Detect which cell encompasses the target text, then output its [X, Y] center coordinate. 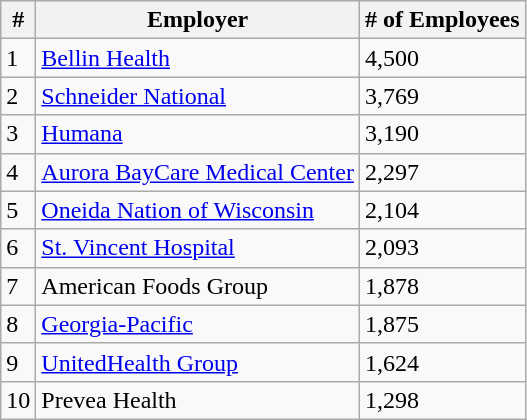
Schneider National [198, 96]
1,298 [442, 400]
5 [18, 210]
St. Vincent Hospital [198, 248]
1,624 [442, 362]
2,297 [442, 172]
Georgia-Pacific [198, 324]
UnitedHealth Group [198, 362]
1,875 [442, 324]
Prevea Health [198, 400]
1 [18, 58]
1,878 [442, 286]
2,104 [442, 210]
3 [18, 134]
4 [18, 172]
American Foods Group [198, 286]
2 [18, 96]
8 [18, 324]
Oneida Nation of Wisconsin [198, 210]
9 [18, 362]
3,190 [442, 134]
Bellin Health [198, 58]
Aurora BayCare Medical Center [198, 172]
6 [18, 248]
10 [18, 400]
Humana [198, 134]
2,093 [442, 248]
7 [18, 286]
Employer [198, 20]
4,500 [442, 58]
# of Employees [442, 20]
# [18, 20]
3,769 [442, 96]
